Extract the (X, Y) coordinate from the center of the cell holding the provided text.  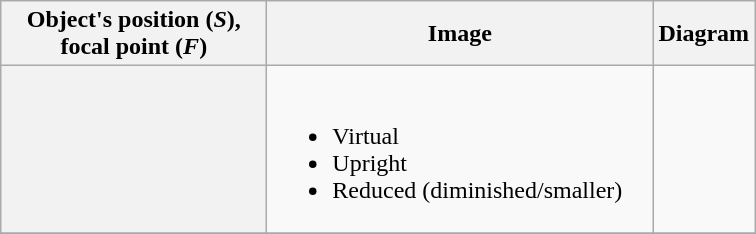
Diagram (704, 34)
VirtualUprightReduced (diminished/smaller) (460, 150)
Image (460, 34)
Object's position (S), focal point (F) (134, 34)
